Detect which cell encompasses the target text, then output its (X, Y) center coordinate. 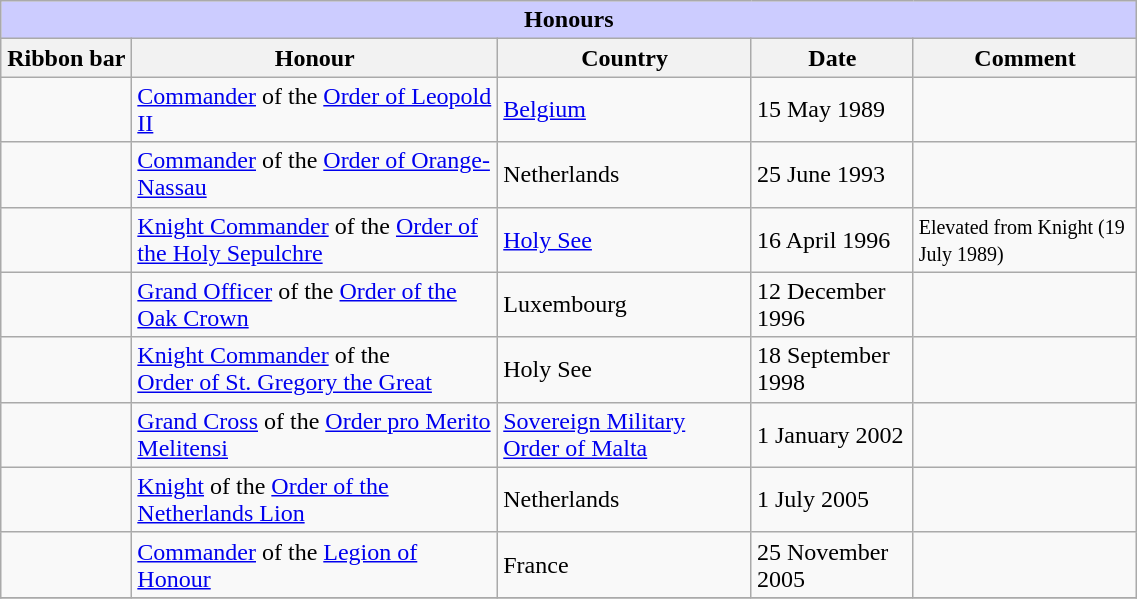
France (625, 564)
Ribbon bar (66, 58)
Grand Officer of the Order of the Oak Crown (315, 304)
25 June 1993 (832, 174)
Commander of the Order of Leopold II (315, 110)
1 July 2005 (832, 500)
Elevated from Knight (19 July 1989) (1025, 240)
Date (832, 58)
Comment (1025, 58)
Belgium (625, 110)
Grand Cross of the Order pro Merito Melitensi (315, 434)
Honours (569, 20)
25 November 2005 (832, 564)
Honour (315, 58)
12 December 1996 (832, 304)
15 May 1989 (832, 110)
Commander of the Order of Orange-Nassau (315, 174)
Commander of the Legion of Honour (315, 564)
Knight Commander of the Order of St. Gregory the Great (315, 370)
Country (625, 58)
Knight of the Order of the Netherlands Lion (315, 500)
Knight Commander of the Order of the Holy Sepulchre (315, 240)
Sovereign Military Order of Malta (625, 434)
16 April 1996 (832, 240)
1 January 2002 (832, 434)
Luxembourg (625, 304)
18 September 1998 (832, 370)
